Pinpoint the cell where the given text exists, returning its (X, Y) midpoint coordinate. 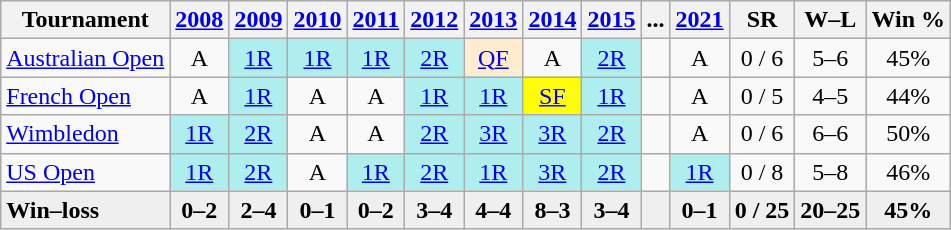
SR (762, 20)
2012 (434, 20)
Australian Open (86, 58)
0 / 5 (762, 96)
... (656, 20)
French Open (86, 96)
44% (908, 96)
6–6 (830, 134)
2011 (376, 20)
2010 (318, 20)
2015 (612, 20)
4–4 (494, 210)
2–4 (258, 210)
Tournament (86, 20)
0 / 8 (762, 172)
4–5 (830, 96)
2009 (258, 20)
46% (908, 172)
Win–loss (86, 210)
2014 (552, 20)
2013 (494, 20)
QF (494, 58)
8–3 (552, 210)
50% (908, 134)
Win % (908, 20)
SF (552, 96)
5–6 (830, 58)
US Open (86, 172)
2008 (200, 20)
20–25 (830, 210)
0 / 25 (762, 210)
Wimbledon (86, 134)
5–8 (830, 172)
2021 (700, 20)
W–L (830, 20)
